Find where the given text appears and provide that cell's center as (X, Y) coordinate. 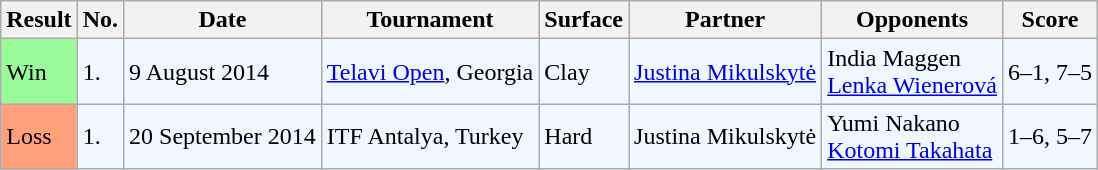
Tournament (430, 20)
Surface (584, 20)
1–6, 5–7 (1050, 136)
Hard (584, 136)
Loss (39, 136)
Date (223, 20)
ITF Antalya, Turkey (430, 136)
Opponents (912, 20)
Yumi Nakano Kotomi Takahata (912, 136)
9 August 2014 (223, 72)
Win (39, 72)
20 September 2014 (223, 136)
Result (39, 20)
Telavi Open, Georgia (430, 72)
Partner (726, 20)
India Maggen Lenka Wienerová (912, 72)
6–1, 7–5 (1050, 72)
No. (100, 20)
Score (1050, 20)
Clay (584, 72)
